Extract the (x, y) coordinate from the center of the cell holding the provided text.  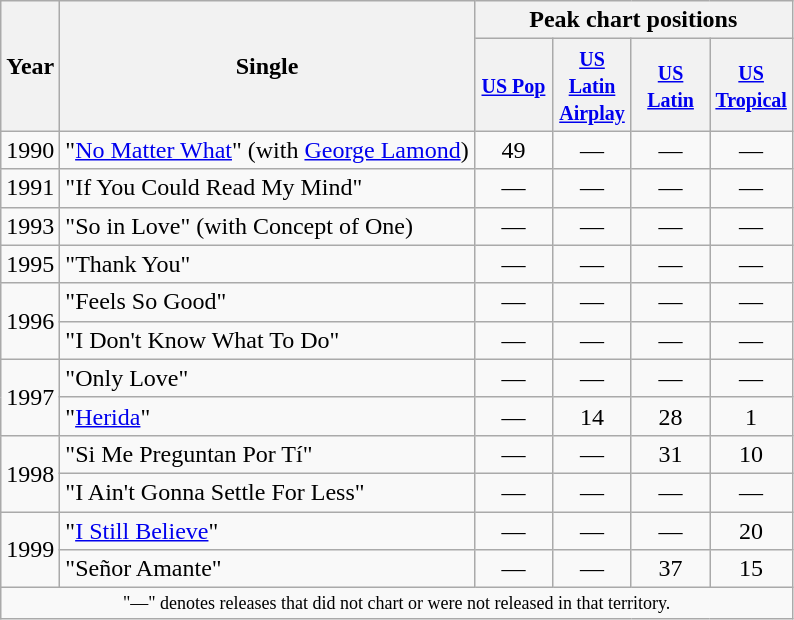
1993 (30, 226)
1991 (30, 188)
US Pop (514, 85)
20 (752, 531)
49 (514, 150)
1997 (30, 397)
US Tropical (752, 85)
"—" denotes releases that did not chart or were not released in that territory. (397, 604)
Year (30, 66)
US Latin (670, 85)
1999 (30, 550)
1995 (30, 264)
28 (670, 416)
14 (592, 416)
1 (752, 416)
"Feels So Good" (267, 302)
"If You Could Read My Mind" (267, 188)
31 (670, 454)
15 (752, 569)
10 (752, 454)
1996 (30, 321)
Peak chart positions (633, 20)
"I Still Believe" (267, 531)
"Si Me Preguntan Por Tí" (267, 454)
Single (267, 66)
"Thank You" (267, 264)
"So in Love" (with Concept of One) (267, 226)
"Señor Amante" (267, 569)
US Latin Airplay (592, 85)
"Herida" (267, 416)
1998 (30, 473)
1990 (30, 150)
37 (670, 569)
"I Ain't Gonna Settle For Less" (267, 492)
"Only Love" (267, 378)
"No Matter What" (with George Lamond) (267, 150)
"I Don't Know What To Do" (267, 340)
